For the text-containing cell, return its midpoint in [x, y] coordinate format. 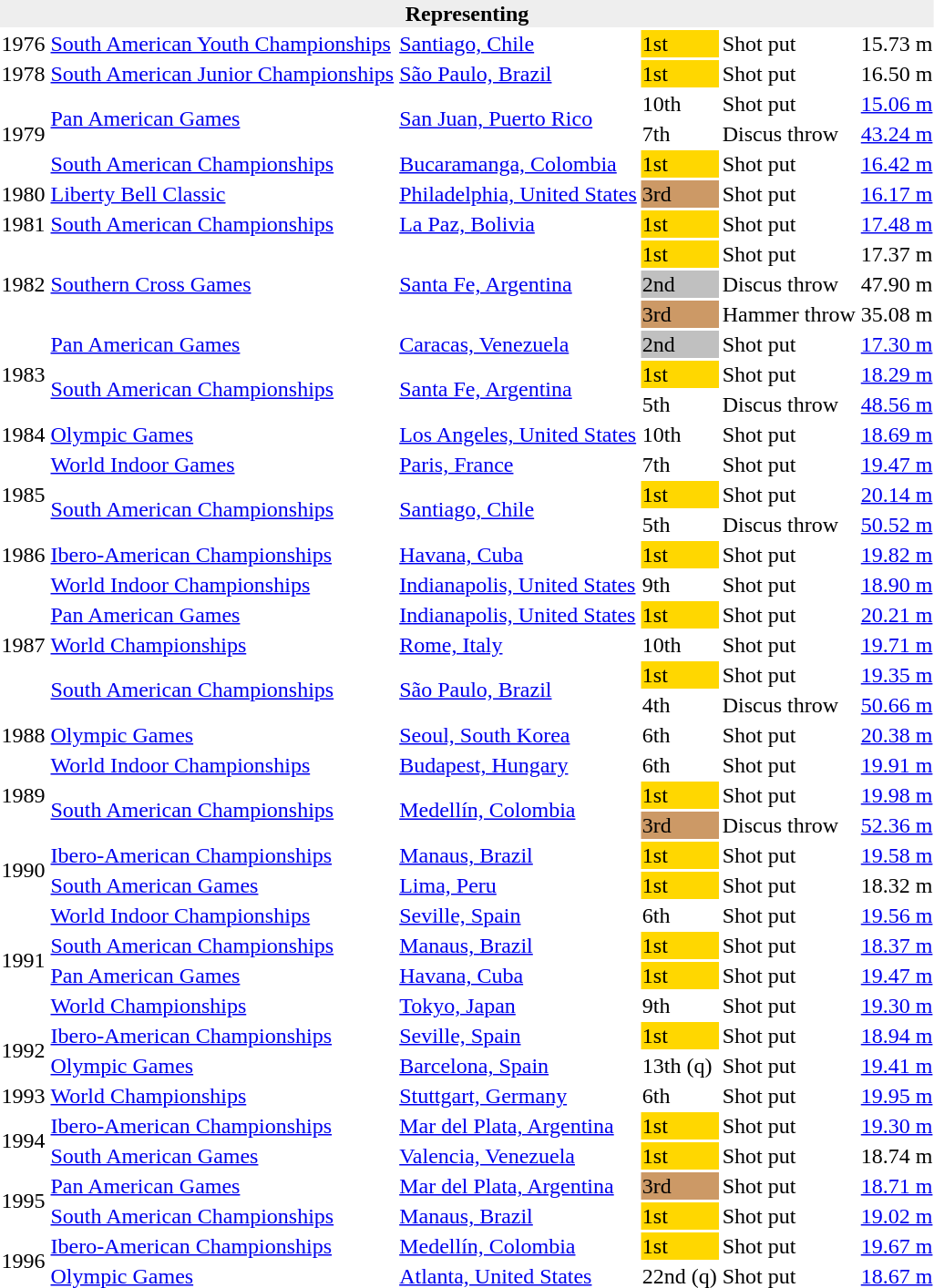
1978 [24, 74]
50.52 m [897, 525]
16.17 m [897, 194]
18.74 m [897, 1156]
17.37 m [897, 254]
4th [680, 705]
19.98 m [897, 795]
1994 [24, 1140]
1987 [24, 645]
18.32 m [897, 885]
Philadelphia, United States [518, 194]
16.42 m [897, 164]
1980 [24, 194]
Southern Cross Games [222, 284]
1995 [24, 1201]
South American Junior Championships [222, 74]
Stuttgart, Germany [518, 1096]
19.41 m [897, 1066]
43.24 m [897, 134]
World Indoor Games [222, 465]
52.36 m [897, 825]
1983 [24, 374]
1984 [24, 434]
18.69 m [897, 434]
1990 [24, 871]
19.95 m [897, 1096]
Tokyo, Japan [518, 1006]
Bucaramanga, Colombia [518, 164]
Budapest, Hungary [518, 765]
La Paz, Bolivia [518, 224]
San Juan, Puerto Rico [518, 118]
18.29 m [897, 374]
18.71 m [897, 1186]
Representing [467, 14]
1989 [24, 795]
18.94 m [897, 1036]
19.71 m [897, 645]
1986 [24, 555]
Caracas, Venezuela [518, 344]
South American Youth Championships [222, 44]
19.56 m [897, 915]
Seoul, South Korea [518, 735]
19.82 m [897, 555]
20.38 m [897, 735]
Paris, France [518, 465]
1981 [24, 224]
35.08 m [897, 314]
16.50 m [897, 74]
15.73 m [897, 44]
1976 [24, 44]
19.35 m [897, 675]
Liberty Bell Classic [222, 194]
17.30 m [897, 344]
19.02 m [897, 1216]
20.21 m [897, 615]
18.90 m [897, 585]
13th (q) [680, 1066]
Rome, Italy [518, 645]
1982 [24, 284]
1979 [24, 134]
1988 [24, 735]
1993 [24, 1096]
50.66 m [897, 705]
17.48 m [897, 224]
47.90 m [897, 284]
20.14 m [897, 495]
15.06 m [897, 104]
1991 [24, 960]
19.67 m [897, 1246]
19.91 m [897, 765]
19.58 m [897, 855]
1985 [24, 495]
Barcelona, Spain [518, 1066]
18.37 m [897, 946]
Los Angeles, United States [518, 434]
Valencia, Venezuela [518, 1156]
48.56 m [897, 404]
Lima, Peru [518, 885]
Hammer throw [789, 314]
1992 [24, 1051]
